Detect which cell encompasses the target text, then output its (x, y) center coordinate. 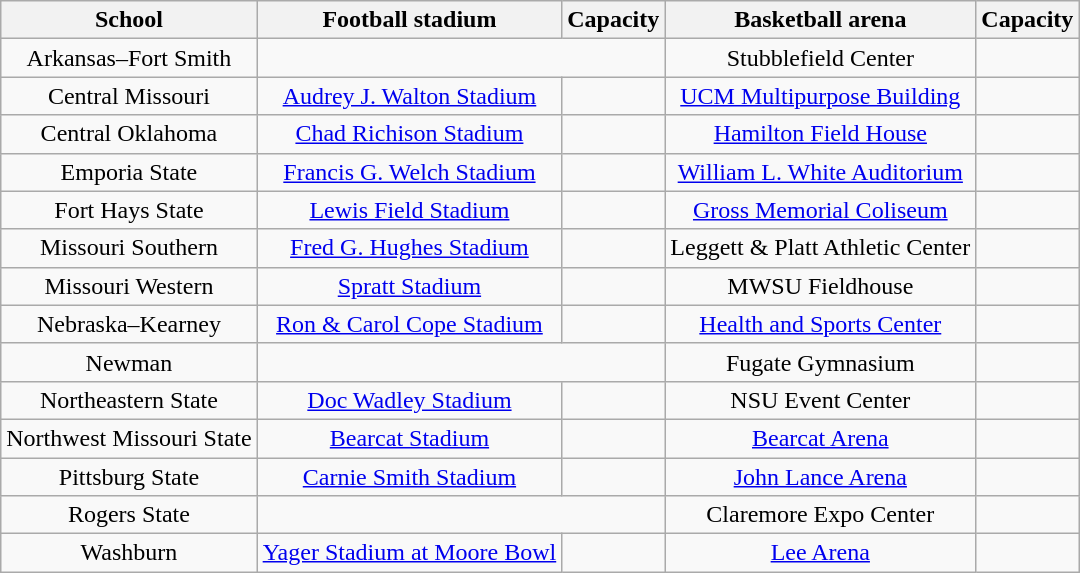
Gross Memorial Coliseum (820, 210)
Francis G. Welch Stadium (410, 172)
Fort Hays State (129, 210)
UCM Multipurpose Building (820, 96)
MWSU Fieldhouse (820, 286)
Lewis Field Stadium (410, 210)
Central Oklahoma (129, 134)
Hamilton Field House (820, 134)
Audrey J. Walton Stadium (410, 96)
NSU Event Center (820, 400)
Rogers State (129, 515)
Washburn (129, 553)
Nebraska–Kearney (129, 324)
Leggett & Platt Athletic Center (820, 248)
Arkansas–Fort Smith (129, 58)
Spratt Stadium (410, 286)
Football stadium (410, 20)
Chad Richison Stadium (410, 134)
Newman (129, 362)
Lee Arena (820, 553)
Bearcat Stadium (410, 438)
Doc Wadley Stadium (410, 400)
Stubblefield Center (820, 58)
Yager Stadium at Moore Bowl (410, 553)
Health and Sports Center (820, 324)
Northwest Missouri State (129, 438)
Bearcat Arena (820, 438)
Fred G. Hughes Stadium (410, 248)
Fugate Gymnasium (820, 362)
Basketball arena (820, 20)
Emporia State (129, 172)
Central Missouri (129, 96)
Pittsburg State (129, 477)
Northeastern State (129, 400)
Missouri Southern (129, 248)
Missouri Western (129, 286)
William L. White Auditorium (820, 172)
John Lance Arena (820, 477)
Claremore Expo Center (820, 515)
Ron & Carol Cope Stadium (410, 324)
School (129, 20)
Carnie Smith Stadium (410, 477)
